Extract the [x, y] coordinate from the center of the cell holding the provided text.  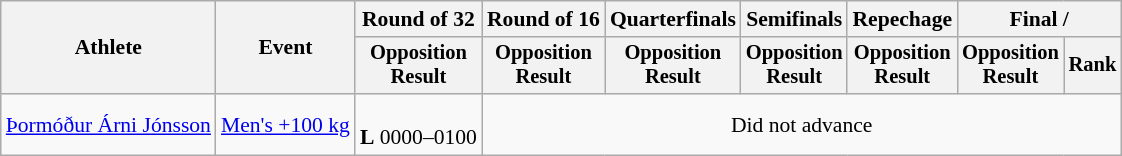
L 0000–0100 [418, 124]
Event [286, 48]
Þormóður Árni Jónsson [108, 124]
Did not advance [802, 124]
Round of 16 [544, 19]
Quarterfinals [673, 19]
Final / [1039, 19]
Round of 32 [418, 19]
Men's +100 kg [286, 124]
Athlete [108, 48]
Repechage [902, 19]
Rank [1093, 66]
Semifinals [794, 19]
